Find where the given text appears and provide that cell's center as [X, Y] coordinate. 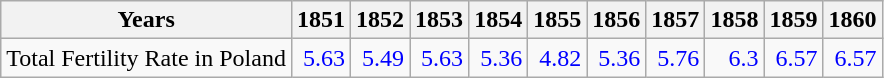
1859 [794, 20]
1854 [498, 20]
1851 [320, 20]
1856 [616, 20]
1853 [440, 20]
1858 [734, 20]
Years [146, 20]
5.76 [676, 58]
1860 [852, 20]
1855 [558, 20]
Total Fertility Rate in Poland [146, 58]
6.3 [734, 58]
4.82 [558, 58]
5.49 [380, 58]
1857 [676, 20]
1852 [380, 20]
